Find where the given text appears and provide that cell's center as [X, Y] coordinate. 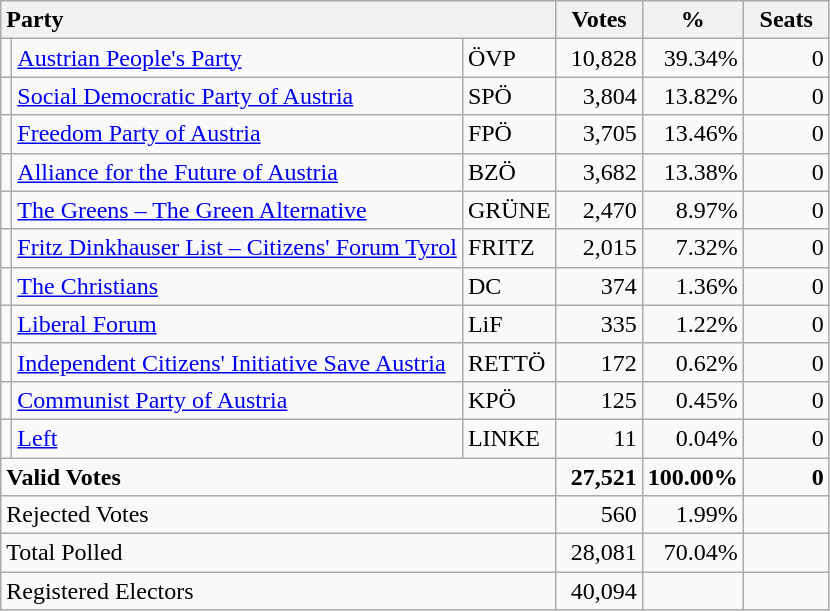
LINKE [509, 438]
70.04% [692, 553]
The Christians [238, 286]
Liberal Forum [238, 324]
3,682 [599, 172]
8.97% [692, 210]
Social Democratic Party of Austria [238, 96]
Freedom Party of Austria [238, 134]
ÖVP [509, 58]
172 [599, 362]
2,470 [599, 210]
1.36% [692, 286]
40,094 [599, 591]
% [692, 20]
7.32% [692, 248]
Valid Votes [278, 477]
Alliance for the Future of Austria [238, 172]
125 [599, 400]
RETTÖ [509, 362]
13.38% [692, 172]
13.46% [692, 134]
100.00% [692, 477]
Seats [786, 20]
SPÖ [509, 96]
0.04% [692, 438]
11 [599, 438]
Rejected Votes [278, 515]
0.45% [692, 400]
Total Polled [278, 553]
GRÜNE [509, 210]
10,828 [599, 58]
DC [509, 286]
374 [599, 286]
Votes [599, 20]
Fritz Dinkhauser List – Citizens' Forum Tyrol [238, 248]
Communist Party of Austria [238, 400]
1.99% [692, 515]
3,804 [599, 96]
335 [599, 324]
0.62% [692, 362]
3,705 [599, 134]
1.22% [692, 324]
FRITZ [509, 248]
BZÖ [509, 172]
Independent Citizens' Initiative Save Austria [238, 362]
Austrian People's Party [238, 58]
Party [278, 20]
LiF [509, 324]
FPÖ [509, 134]
27,521 [599, 477]
The Greens – The Green Alternative [238, 210]
28,081 [599, 553]
Left [238, 438]
39.34% [692, 58]
2,015 [599, 248]
KPÖ [509, 400]
13.82% [692, 96]
560 [599, 515]
Registered Electors [278, 591]
